Search for the cell housing the specified text and yield its [X, Y] center coordinate. 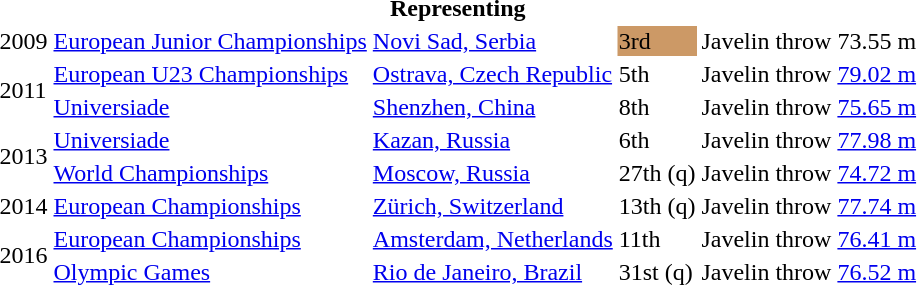
Novi Sad, Serbia [492, 41]
27th (q) [657, 173]
13th (q) [657, 206]
Shenzhen, China [492, 107]
8th [657, 107]
European U23 Championships [210, 74]
Moscow, Russia [492, 173]
Ostrava, Czech Republic [492, 74]
5th [657, 74]
Kazan, Russia [492, 140]
6th [657, 140]
11th [657, 239]
3rd [657, 41]
World Championships [210, 173]
Amsterdam, Netherlands [492, 239]
Zürich, Switzerland [492, 206]
European Junior Championships [210, 41]
